Return the (X, Y) coordinate for the center point of the cell that contains the specified text.  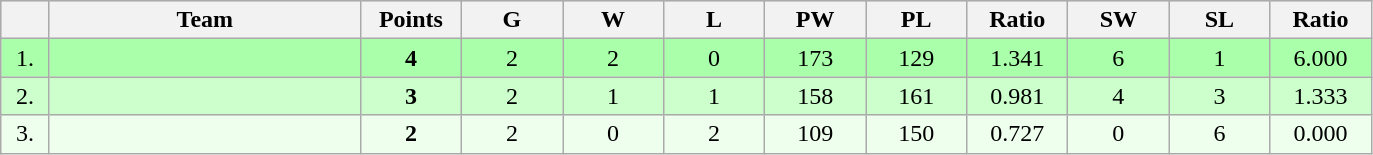
173 (816, 58)
158 (816, 96)
109 (816, 134)
SL (1220, 20)
W (612, 20)
161 (916, 96)
0.000 (1320, 134)
Points (410, 20)
PW (816, 20)
1.333 (1320, 96)
Team (204, 20)
150 (916, 134)
L (714, 20)
2. (26, 96)
3. (26, 134)
129 (916, 58)
1. (26, 58)
6.000 (1320, 58)
G (512, 20)
PL (916, 20)
SW (1118, 20)
0.727 (1018, 134)
1.341 (1018, 58)
0.981 (1018, 96)
